Provide the [X, Y] coordinate of the cell's center where the given text is located.  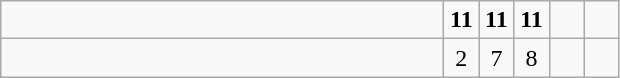
8 [532, 58]
7 [496, 58]
2 [462, 58]
